Output the [X, Y] coordinate of the center of the cell containing the given text.  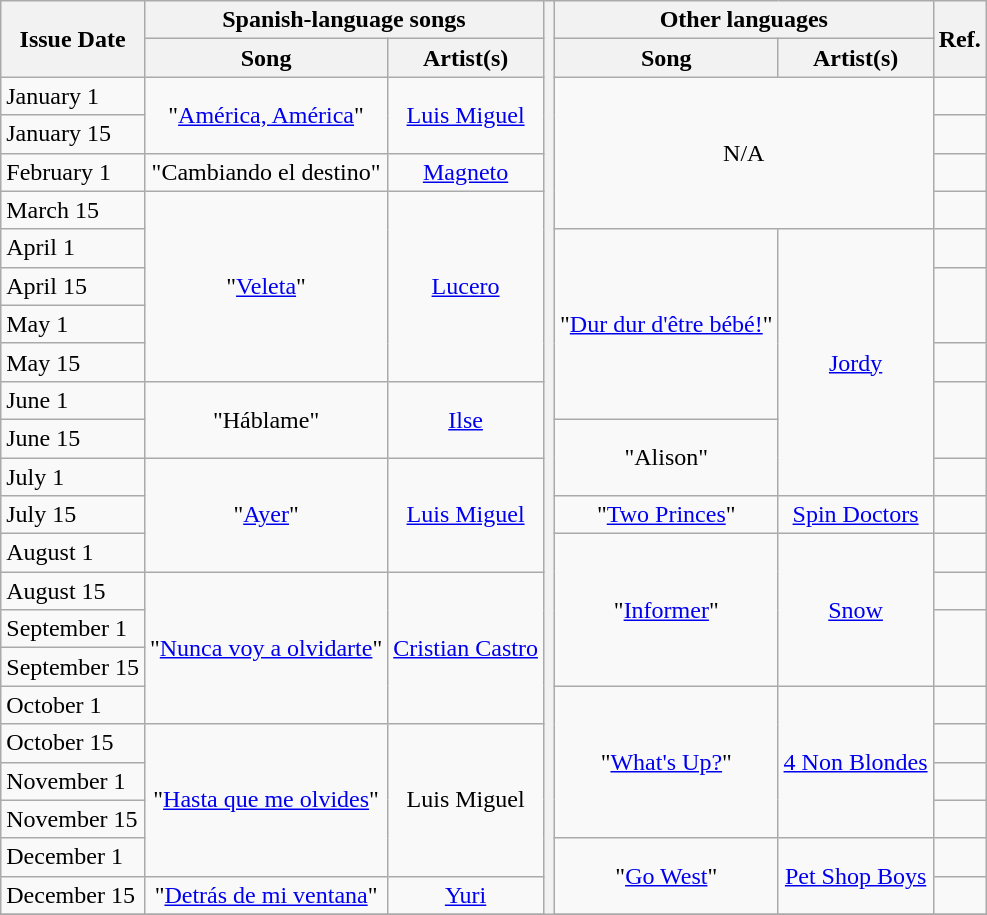
January 1 [73, 96]
June 15 [73, 438]
Snow [856, 610]
"Veleta" [266, 286]
Other languages [744, 20]
N/A [744, 153]
Jordy [856, 362]
May 1 [73, 324]
"Háblame" [266, 419]
Ilse [466, 419]
"Hasta que me olvides" [266, 800]
"Ayer" [266, 515]
May 15 [73, 362]
July 15 [73, 515]
"Alison" [666, 457]
November 1 [73, 781]
October 15 [73, 743]
October 1 [73, 705]
Magneto [466, 172]
September 1 [73, 629]
"Two Princes" [666, 515]
Cristian Castro [466, 648]
February 1 [73, 172]
Ref. [960, 39]
"Detrás de mi ventana" [266, 895]
Lucero [466, 286]
"Go West" [666, 876]
December 15 [73, 895]
August 15 [73, 591]
September 15 [73, 667]
July 1 [73, 477]
Pet Shop Boys [856, 876]
"What's Up?" [666, 762]
4 Non Blondes [856, 762]
Issue Date [73, 39]
December 1 [73, 857]
April 1 [73, 248]
Spin Doctors [856, 515]
"Nunca voy a olvidarte" [266, 648]
June 1 [73, 400]
"América, América" [266, 115]
"Cambiando el destino" [266, 172]
"Dur dur d'être bébé!" [666, 324]
August 1 [73, 553]
March 15 [73, 210]
Spanish-language songs [344, 20]
November 15 [73, 819]
"Informer" [666, 610]
January 15 [73, 134]
Yuri [466, 895]
April 15 [73, 286]
